Extract the [X, Y] coordinate from the center of the cell holding the provided text.  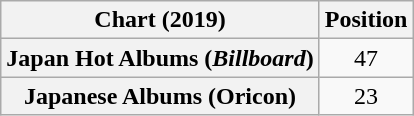
Position [366, 20]
Japan Hot Albums (Billboard) [160, 58]
23 [366, 96]
Japanese Albums (Oricon) [160, 96]
47 [366, 58]
Chart (2019) [160, 20]
